Find where the given text appears and provide that cell's center as [X, Y] coordinate. 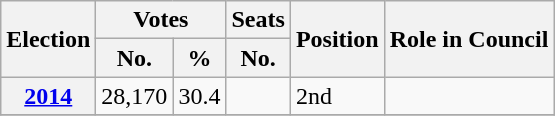
Role in Council [469, 39]
Votes [161, 20]
2014 [48, 96]
30.4 [200, 96]
Position [337, 39]
28,170 [134, 96]
Seats [258, 20]
% [200, 58]
2nd [337, 96]
Election [48, 39]
